From the cell containing the given text, extract its center point as (x, y) coordinate. 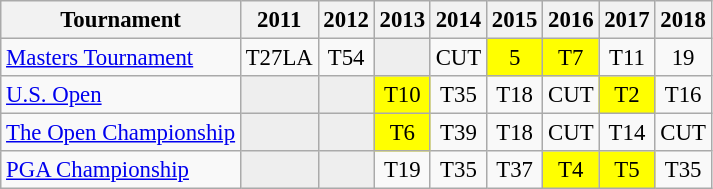
T54 (346, 58)
T19 (402, 170)
T27LA (279, 58)
2014 (458, 20)
5 (515, 58)
T4 (571, 170)
2017 (627, 20)
The Open Championship (121, 133)
Tournament (121, 20)
T11 (627, 58)
T39 (458, 133)
19 (683, 58)
2011 (279, 20)
T2 (627, 95)
2016 (571, 20)
2013 (402, 20)
2012 (346, 20)
T37 (515, 170)
U.S. Open (121, 95)
T5 (627, 170)
T14 (627, 133)
T7 (571, 58)
PGA Championship (121, 170)
2018 (683, 20)
Masters Tournament (121, 58)
T16 (683, 95)
T10 (402, 95)
2015 (515, 20)
T6 (402, 133)
